For the text-containing cell, return its midpoint in [x, y] coordinate format. 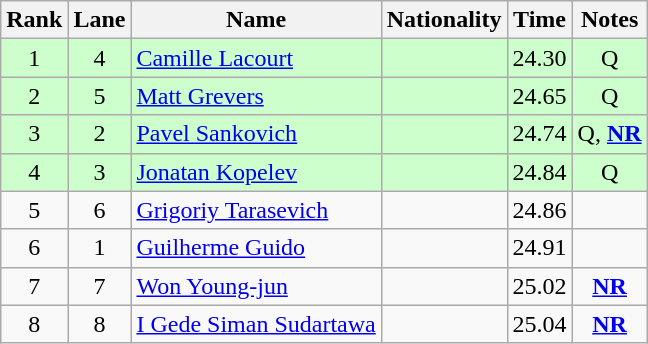
24.91 [540, 248]
25.02 [540, 286]
Grigoriy Tarasevich [256, 210]
Q, NR [610, 134]
Pavel Sankovich [256, 134]
Name [256, 20]
Rank [34, 20]
24.74 [540, 134]
Lane [100, 20]
Notes [610, 20]
Camille Lacourt [256, 58]
I Gede Siman Sudartawa [256, 324]
Won Young-jun [256, 286]
24.30 [540, 58]
24.86 [540, 210]
Guilherme Guido [256, 248]
Time [540, 20]
24.84 [540, 172]
Jonatan Kopelev [256, 172]
24.65 [540, 96]
25.04 [540, 324]
Nationality [444, 20]
Matt Grevers [256, 96]
